For the text-containing cell, return its midpoint in [x, y] coordinate format. 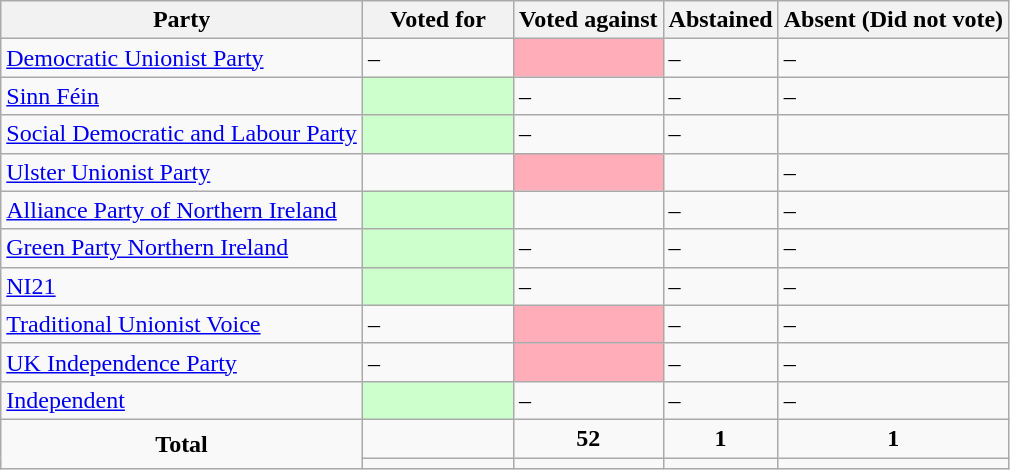
52 [589, 438]
Alliance Party of Northern Ireland [182, 210]
Absent (Did not vote) [893, 20]
Sinn Féin [182, 96]
Ulster Unionist Party [182, 172]
Traditional Unionist Voice [182, 324]
Party [182, 20]
Total [182, 444]
Voted against [589, 20]
Abstained [720, 20]
Green Party Northern Ireland [182, 248]
UK Independence Party [182, 362]
NI21 [182, 286]
Social Democratic and Labour Party [182, 134]
Voted for [438, 20]
Independent [182, 400]
Democratic Unionist Party [182, 58]
